Return the [x, y] coordinate for the center point of the cell that contains the specified text.  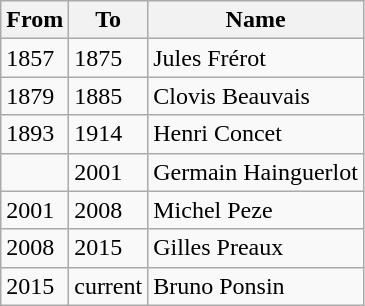
Germain Hainguerlot [256, 172]
Jules Frérot [256, 58]
1875 [108, 58]
Michel Peze [256, 210]
To [108, 20]
From [35, 20]
1857 [35, 58]
Clovis Beauvais [256, 96]
Bruno Ponsin [256, 286]
Name [256, 20]
1879 [35, 96]
1914 [108, 134]
Henri Concet [256, 134]
current [108, 286]
1893 [35, 134]
Gilles Preaux [256, 248]
1885 [108, 96]
